Pinpoint the cell where the given text exists, returning its [X, Y] midpoint coordinate. 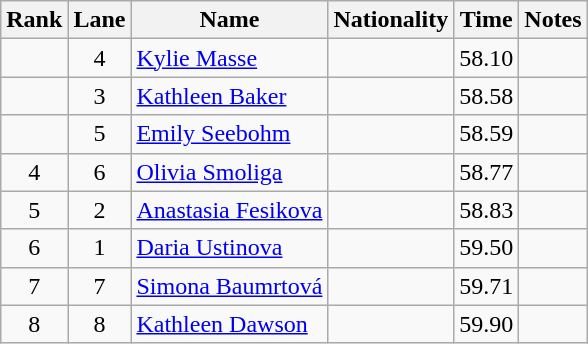
Name [230, 20]
Kathleen Dawson [230, 324]
58.59 [486, 134]
59.50 [486, 248]
58.83 [486, 210]
3 [100, 96]
Olivia Smoliga [230, 172]
Daria Ustinova [230, 248]
Kylie Masse [230, 58]
58.10 [486, 58]
Rank [34, 20]
Emily Seebohm [230, 134]
Kathleen Baker [230, 96]
Nationality [391, 20]
Lane [100, 20]
Notes [553, 20]
59.90 [486, 324]
1 [100, 248]
58.77 [486, 172]
Simona Baumrtová [230, 286]
2 [100, 210]
59.71 [486, 286]
58.58 [486, 96]
Anastasia Fesikova [230, 210]
Time [486, 20]
